Output the (x, y) coordinate of the center of the cell containing the given text.  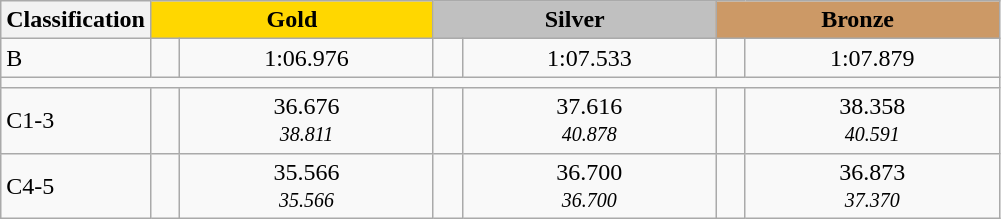
36.67638.811 (307, 120)
36.70036.700 (590, 186)
36.87337.370 (872, 186)
C1-3 (76, 120)
B (76, 58)
37.61640.878 (590, 120)
35.56635.566 (307, 186)
1:07.533 (590, 58)
1:06.976 (307, 58)
Silver (574, 20)
Classification (76, 20)
Gold (292, 20)
C4-5 (76, 186)
Bronze (858, 20)
1:07.879 (872, 58)
38.35840.591 (872, 120)
